Capture the cell that displays the provided text and extract its [x, y] central coordinate. 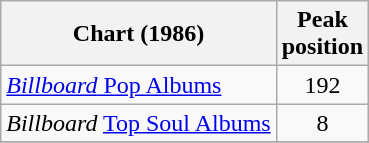
Billboard Top Soul Albums [138, 123]
Billboard Pop Albums [138, 85]
Peakposition [322, 34]
8 [322, 123]
192 [322, 85]
Chart (1986) [138, 34]
